Identify which cell holds the provided text, then report its [X, Y] central coordinate. 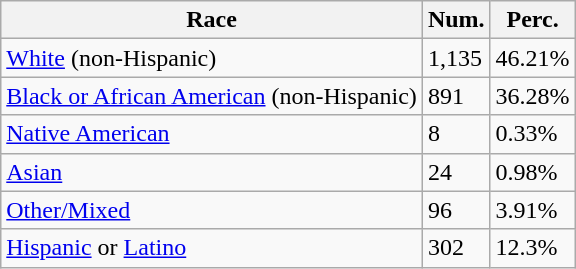
Asian [212, 172]
12.3% [532, 248]
Perc. [532, 20]
Num. [456, 20]
24 [456, 172]
302 [456, 248]
46.21% [532, 58]
3.91% [532, 210]
36.28% [532, 96]
Black or African American (non-Hispanic) [212, 96]
Race [212, 20]
8 [456, 134]
96 [456, 210]
0.33% [532, 134]
Native American [212, 134]
Other/Mixed [212, 210]
Hispanic or Latino [212, 248]
891 [456, 96]
0.98% [532, 172]
1,135 [456, 58]
White (non-Hispanic) [212, 58]
